Determine the (X, Y) coordinate at the center of the cell enclosing the given text.  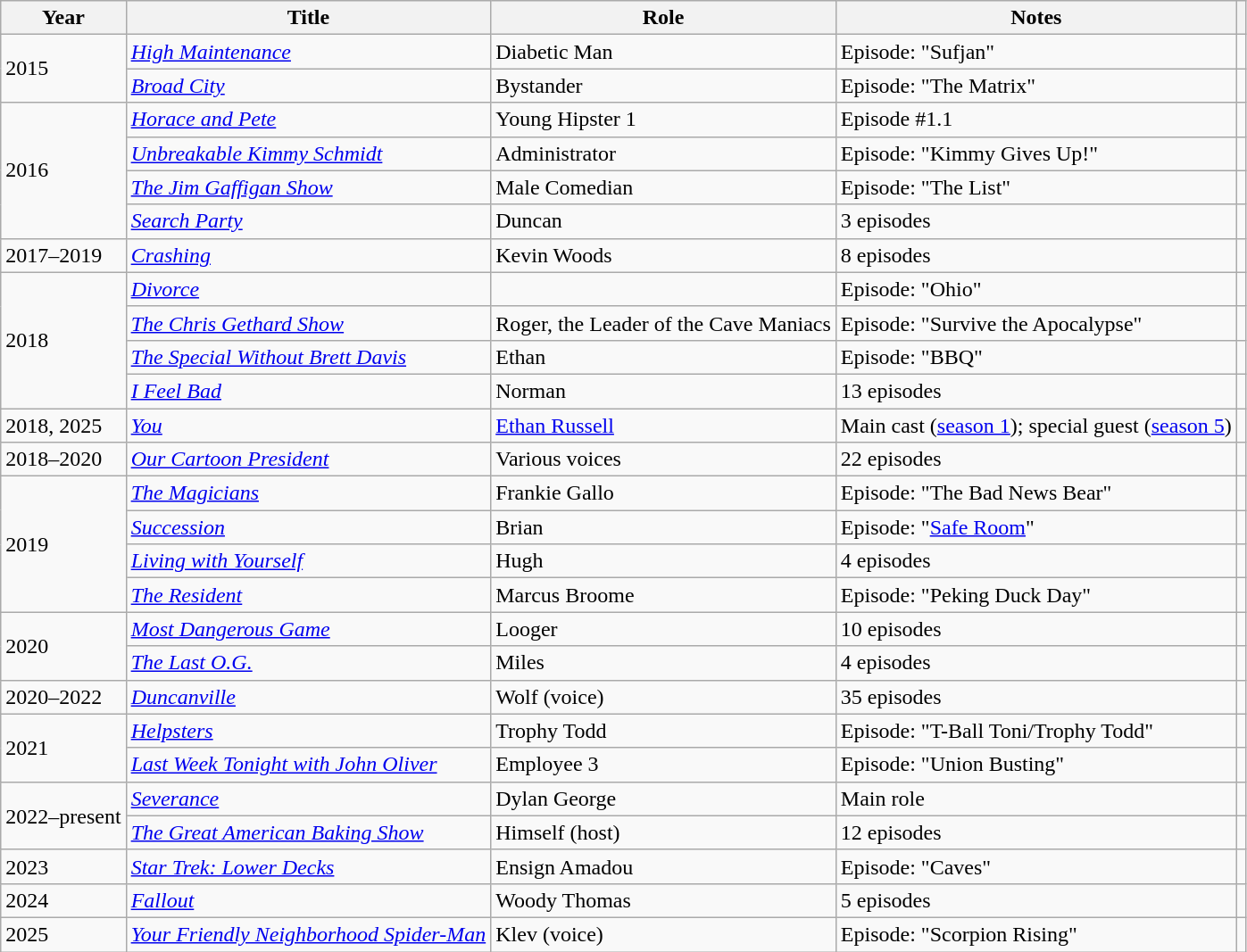
2016 (63, 170)
2020–2022 (63, 697)
Duncan (664, 221)
Norman (664, 391)
12 episodes (1035, 832)
Various voices (664, 459)
Horace and Pete (309, 120)
3 episodes (1035, 221)
Helpsters (309, 731)
5 episodes (1035, 900)
2018, 2025 (63, 426)
2024 (63, 900)
The Jim Gaffigan Show (309, 187)
Most Dangerous Game (309, 629)
8 episodes (1035, 255)
Episode: "The Bad News Bear" (1035, 493)
2018–2020 (63, 459)
Star Trek: Lower Decks (309, 866)
Roger, the Leader of the Cave Maniacs (664, 323)
2023 (63, 866)
The Last O.G. (309, 663)
Notes (1035, 18)
Episode: "Caves" (1035, 866)
Bystander (664, 86)
The Great American Baking Show (309, 832)
Episode: "Ohio" (1035, 289)
Year (63, 18)
Kevin Woods (664, 255)
Dylan George (664, 799)
Employee 3 (664, 765)
The Chris Gethard Show (309, 323)
Main role (1035, 799)
Himself (host) (664, 832)
22 episodes (1035, 459)
Role (664, 18)
Looger (664, 629)
2022–present (63, 815)
Woody Thomas (664, 900)
Search Party (309, 221)
Main cast (season 1); special guest (season 5) (1035, 426)
35 episodes (1035, 697)
The Magicians (309, 493)
Crashing (309, 255)
2021 (63, 748)
2020 (63, 646)
Episode: "Peking Duck Day" (1035, 595)
Ensign Amadou (664, 866)
High Maintenance (309, 52)
Duncanville (309, 697)
Wolf (voice) (664, 697)
Hugh (664, 561)
Male Comedian (664, 187)
Title (309, 18)
Marcus Broome (664, 595)
Episode: "Kimmy Gives Up!" (1035, 153)
Diabetic Man (664, 52)
Divorce (309, 289)
Episode #1.1 (1035, 120)
Episode: "BBQ" (1035, 357)
Living with Yourself (309, 561)
Young Hipster 1 (664, 120)
Trophy Todd (664, 731)
Episode: "Union Busting" (1035, 765)
Unbreakable Kimmy Schmidt (309, 153)
Brian (664, 527)
2019 (63, 544)
Miles (664, 663)
Your Friendly Neighborhood Spider-Man (309, 934)
Ethan Russell (664, 426)
Severance (309, 799)
2018 (63, 340)
Our Cartoon President (309, 459)
Fallout (309, 900)
2015 (63, 69)
Broad City (309, 86)
Frankie Gallo (664, 493)
Episode: "T-Ball Toni/Trophy Todd" (1035, 731)
2017–2019 (63, 255)
I Feel Bad (309, 391)
Klev (voice) (664, 934)
Episode: "Safe Room" (1035, 527)
Succession (309, 527)
Episode: "The List" (1035, 187)
The Resident (309, 595)
13 episodes (1035, 391)
You (309, 426)
Episode: "Scorpion Rising" (1035, 934)
Ethan (664, 357)
Last Week Tonight with John Oliver (309, 765)
Episode: "Sufjan" (1035, 52)
The Special Without Brett Davis (309, 357)
2025 (63, 934)
Episode: "Survive the Apocalypse" (1035, 323)
10 episodes (1035, 629)
Episode: "The Matrix" (1035, 86)
Administrator (664, 153)
